Search for the cell housing the specified text and yield its (x, y) center coordinate. 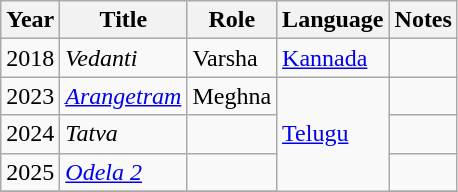
Notes (423, 20)
2023 (30, 96)
Year (30, 20)
Role (232, 20)
Kannada (333, 58)
Tatva (124, 134)
Arangetram (124, 96)
Meghna (232, 96)
2018 (30, 58)
2025 (30, 172)
Varsha (232, 58)
Telugu (333, 134)
Odela 2 (124, 172)
Title (124, 20)
2024 (30, 134)
Language (333, 20)
Vedanti (124, 58)
